Output the (x, y) coordinate of the center of the cell containing the given text.  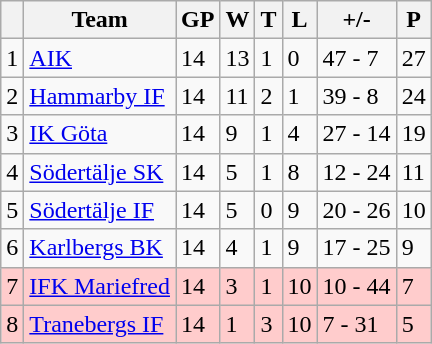
P (414, 20)
IFK Mariefred (100, 286)
27 (414, 58)
24 (414, 96)
+/- (356, 20)
L (300, 20)
17 - 25 (356, 248)
GP (198, 20)
Team (100, 20)
39 - 8 (356, 96)
12 - 24 (356, 172)
19 (414, 134)
10 - 44 (356, 286)
W (238, 20)
AIK (100, 58)
Södertälje SK (100, 172)
13 (238, 58)
27 - 14 (356, 134)
Södertälje IF (100, 210)
47 - 7 (356, 58)
6 (12, 248)
Tranebergs IF (100, 324)
20 - 26 (356, 210)
Hammarby IF (100, 96)
T (268, 20)
Karlbergs BK (100, 248)
7 - 31 (356, 324)
IK Göta (100, 134)
